Output the (X, Y) coordinate of the center of the cell containing the given text.  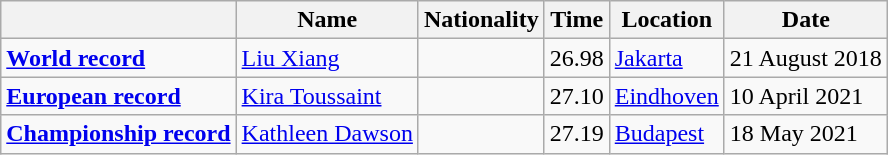
Liu Xiang (327, 58)
Kathleen Dawson (327, 134)
26.98 (576, 58)
Nationality (481, 20)
Kira Toussaint (327, 96)
Name (327, 20)
21 August 2018 (806, 58)
27.10 (576, 96)
Championship record (118, 134)
10 April 2021 (806, 96)
Location (666, 20)
18 May 2021 (806, 134)
European record (118, 96)
Jakarta (666, 58)
27.19 (576, 134)
Eindhoven (666, 96)
Time (576, 20)
World record (118, 58)
Date (806, 20)
Budapest (666, 134)
